Locate the cell with the specified text and output its (X, Y) center coordinate. 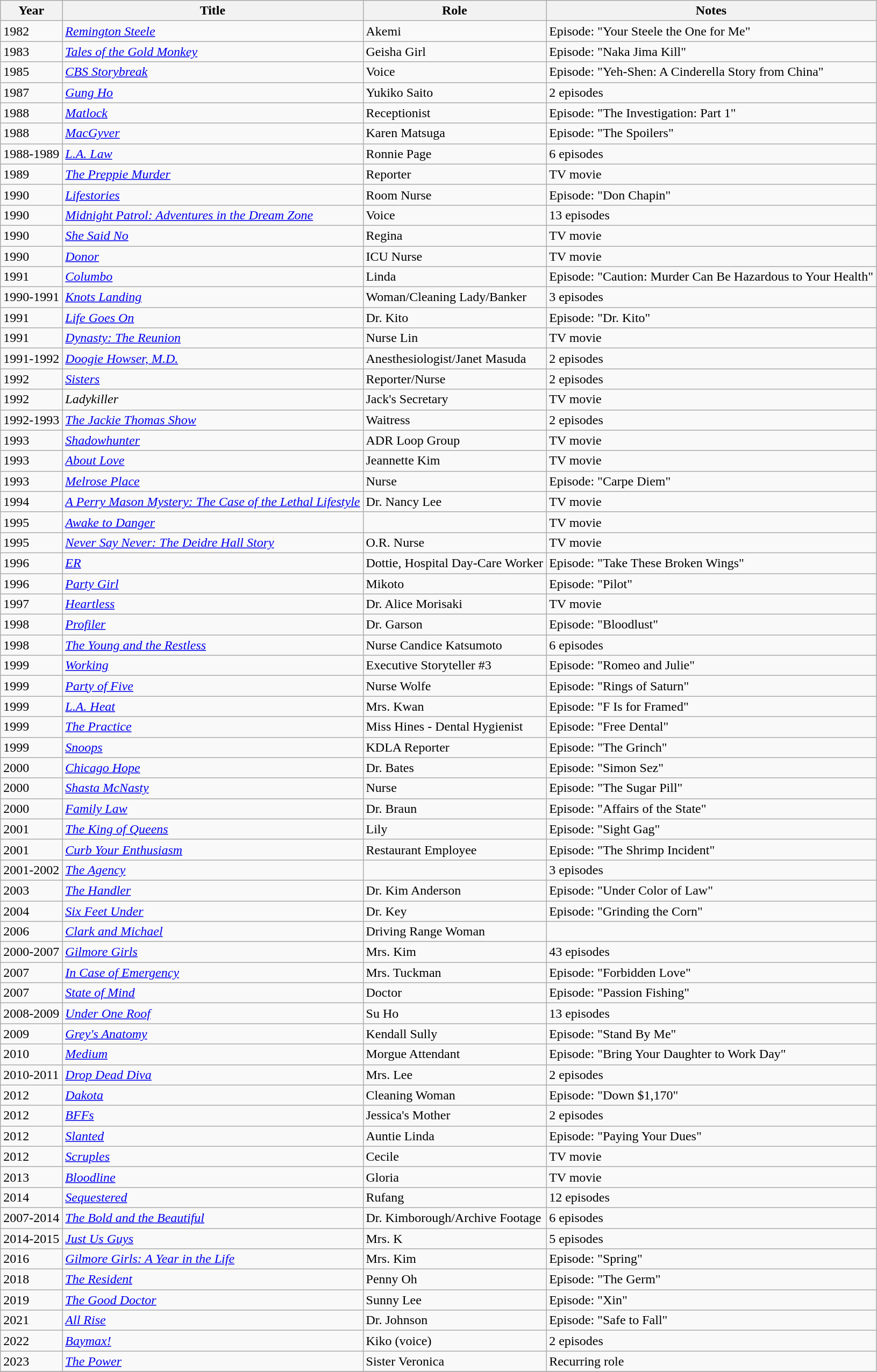
Lily (455, 829)
Waitress (455, 420)
Awake to Danger (213, 522)
Episode: "Xin" (711, 1300)
Dr. Kim Anderson (455, 890)
Ronnie Page (455, 154)
In Case of Emergency (213, 973)
Recurring role (711, 1361)
1983 (31, 52)
Dakota (213, 1095)
Episode: "Don Chapin" (711, 195)
Dr. Alice Morisaki (455, 604)
2009 (31, 1034)
The Preppie Murder (213, 174)
The Good Doctor (213, 1300)
Doctor (455, 993)
The Practice (213, 727)
Profiler (213, 625)
The King of Queens (213, 829)
Dr. Johnson (455, 1320)
KDLA Reporter (455, 747)
Medium (213, 1054)
Sister Veronica (455, 1361)
Episode: "Spring" (711, 1259)
State of Mind (213, 993)
Clark and Michael (213, 932)
Episode: "Naka Jima Kill" (711, 52)
Notes (711, 11)
Episode: "Sight Gag" (711, 829)
Bloodline (213, 1177)
Episode: "Bloodlust" (711, 625)
Year (31, 11)
Nurse Lin (455, 338)
12 episodes (711, 1197)
Episode: "Bring Your Daughter to Work Day" (711, 1054)
Episode: "Passion Fishing" (711, 993)
2021 (31, 1320)
Episode: "Pilot" (711, 583)
Gloria (455, 1177)
Yukiko Saito (455, 92)
Episode: "Under Color of Law" (711, 890)
2014-2015 (31, 1238)
Cecile (455, 1156)
ADR Loop Group (455, 440)
Mrs. Kwan (455, 706)
Working (213, 666)
1997 (31, 604)
Nurse Wolfe (455, 686)
1989 (31, 174)
Never Say Never: The Deidre Hall Story (213, 542)
Episode: "Free Dental" (711, 727)
Miss Hines - Dental Hygienist (455, 727)
A Perry Mason Mystery: The Case of the Lethal Lifestyle (213, 502)
Geisha Girl (455, 52)
Episode: "Rings of Saturn" (711, 686)
1988-1989 (31, 154)
Mrs. K (455, 1238)
Dr. Garson (455, 625)
Penny Oh (455, 1280)
ER (213, 563)
Just Us Guys (213, 1238)
Su Ho (455, 1013)
Cleaning Woman (455, 1095)
Baymax! (213, 1341)
O.R. Nurse (455, 542)
Karen Matsuga (455, 133)
Dr. Kimborough/Archive Footage (455, 1218)
Episode: "Your Steele the One for Me" (711, 31)
Episode: "Grinding the Corn" (711, 911)
1992-1993 (31, 420)
Room Nurse (455, 195)
Sisters (213, 379)
The Power (213, 1361)
Episode: "F Is for Framed" (711, 706)
The Agency (213, 870)
Jessica's Mother (455, 1116)
2018 (31, 1280)
The Resident (213, 1280)
Shasta McNasty (213, 788)
Snoops (213, 747)
Episode: "Simon Sez" (711, 768)
Episode: "Take These Broken Wings" (711, 563)
2023 (31, 1361)
1994 (31, 502)
Heartless (213, 604)
Donor (213, 256)
2010-2011 (31, 1075)
Role (455, 11)
Columbo (213, 277)
Episode: "The Shrimp Incident" (711, 849)
The Jackie Thomas Show (213, 420)
Episode: "Caution: Murder Can Be Hazardous to Your Health" (711, 277)
Episode: "Paying Your Dues" (711, 1136)
L.A. Law (213, 154)
Matlock (213, 113)
Drop Dead Diva (213, 1075)
Dr. Key (455, 911)
Regina (455, 235)
Driving Range Woman (455, 932)
Episode: "Stand By Me" (711, 1034)
Gilmore Girls (213, 952)
Life Goes On (213, 318)
Gung Ho (213, 92)
Nurse Candice Katsumoto (455, 645)
Rufang (455, 1197)
Title (213, 11)
2014 (31, 1197)
Dr. Bates (455, 768)
Episode: "Carpe Diem" (711, 481)
2007-2014 (31, 1218)
Episode: "The Sugar Pill" (711, 788)
2003 (31, 890)
Melrose Place (213, 481)
Mikoto (455, 583)
Doogie Howser, M.D. (213, 359)
Anesthesiologist/Janet Masuda (455, 359)
Episode: "Safe to Fall" (711, 1320)
Episode: "Yeh-Shen: A Cinderella Story from China" (711, 72)
Mrs. Lee (455, 1075)
About Love (213, 461)
Tales of the Gold Monkey (213, 52)
5 episodes (711, 1238)
2010 (31, 1054)
Shadowhunter (213, 440)
Auntie Linda (455, 1136)
BFFs (213, 1116)
Remington Steele (213, 31)
Receptionist (455, 113)
2022 (31, 1341)
All Rise (213, 1320)
Reporter (455, 174)
2019 (31, 1300)
Sunny Lee (455, 1300)
Akemi (455, 31)
2000-2007 (31, 952)
Episode: "Romeo and Julie" (711, 666)
L.A. Heat (213, 706)
2006 (31, 932)
The Handler (213, 890)
Morgue Attendant (455, 1054)
Party of Five (213, 686)
Dr. Braun (455, 809)
Under One Roof (213, 1013)
1990-1991 (31, 297)
Episode: "The Germ" (711, 1280)
Mrs. Tuckman (455, 973)
The Bold and the Beautiful (213, 1218)
2004 (31, 911)
ICU Nurse (455, 256)
Episode: "The Grinch" (711, 747)
2008-2009 (31, 1013)
2013 (31, 1177)
Lifestories (213, 195)
The Young and the Restless (213, 645)
1985 (31, 72)
Episode: "The Investigation: Part 1" (711, 113)
Sequestered (213, 1197)
CBS Storybreak (213, 72)
Chicago Hope (213, 768)
Linda (455, 277)
Curb Your Enthusiasm (213, 849)
Restaurant Employee (455, 849)
Jack's Secretary (455, 399)
Dr. Nancy Lee (455, 502)
Grey's Anatomy (213, 1034)
Ladykiller (213, 399)
Kiko (voice) (455, 1341)
1987 (31, 92)
Midnight Patrol: Adventures in the Dream Zone (213, 215)
Woman/Cleaning Lady/Banker (455, 297)
Knots Landing (213, 297)
Episode: "Forbidden Love" (711, 973)
Scruples (213, 1156)
MacGyver (213, 133)
Gilmore Girls: A Year in the Life (213, 1259)
Episode: "Affairs of the State" (711, 809)
Party Girl (213, 583)
Jeannette Kim (455, 461)
Executive Storyteller #3 (455, 666)
Family Law (213, 809)
Episode: "Dr. Kito" (711, 318)
1982 (31, 31)
Dr. Kito (455, 318)
She Said No (213, 235)
Dynasty: The Reunion (213, 338)
Episode: "The Spoilers" (711, 133)
2016 (31, 1259)
Dottie, Hospital Day-Care Worker (455, 563)
Reporter/Nurse (455, 379)
43 episodes (711, 952)
Six Feet Under (213, 911)
1991-1992 (31, 359)
Episode: "Down $1,170" (711, 1095)
Kendall Sully (455, 1034)
Slanted (213, 1136)
2001-2002 (31, 870)
